Return (X, Y) of the center of cell containing provided text 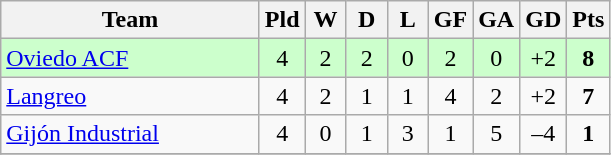
7 (588, 96)
Pld (282, 20)
Pts (588, 20)
L (408, 20)
W (326, 20)
Langreo (130, 96)
Gijón Industrial (130, 134)
5 (496, 134)
3 (408, 134)
GF (450, 20)
GD (544, 20)
8 (588, 58)
–4 (544, 134)
GA (496, 20)
D (366, 20)
Oviedo ACF (130, 58)
Team (130, 20)
